Find where the given text appears and provide that cell's center as (X, Y) coordinate. 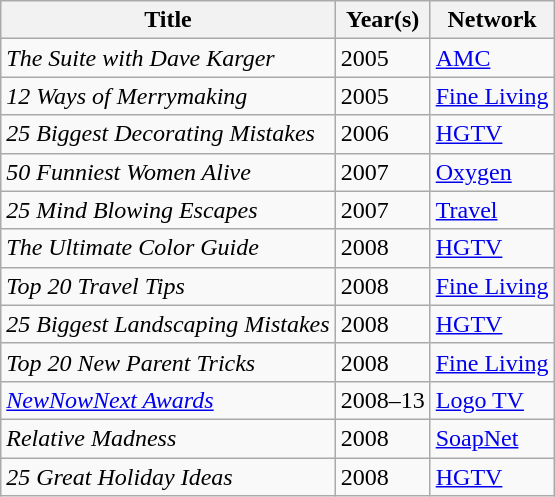
25 Biggest Decorating Mistakes (168, 134)
2008–13 (382, 400)
AMC (492, 58)
25 Great Holiday Ideas (168, 477)
Year(s) (382, 20)
50 Funniest Women Alive (168, 172)
The Suite with Dave Karger (168, 58)
25 Biggest Landscaping Mistakes (168, 324)
SoapNet (492, 438)
Top 20 Travel Tips (168, 286)
Top 20 New Parent Tricks (168, 362)
Logo TV (492, 400)
12 Ways of Merrymaking (168, 96)
2006 (382, 134)
Relative Madness (168, 438)
Travel (492, 210)
Network (492, 20)
Oxygen (492, 172)
Title (168, 20)
The Ultimate Color Guide (168, 248)
NewNowNext Awards (168, 400)
25 Mind Blowing Escapes (168, 210)
